Find where the given text appears and provide that cell's center as (x, y) coordinate. 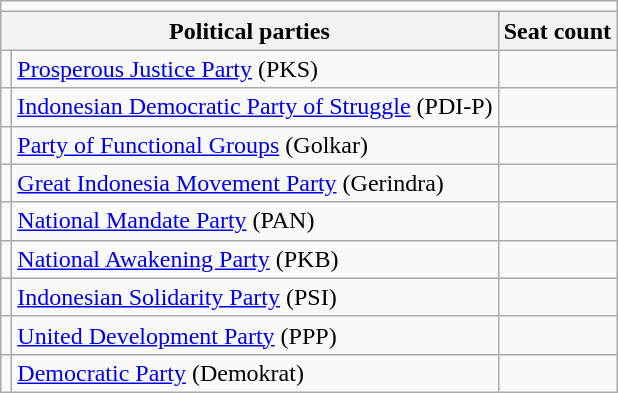
United Development Party (PPP) (255, 335)
Party of Functional Groups (Golkar) (255, 145)
Indonesian Solidarity Party (PSI) (255, 297)
National Mandate Party (PAN) (255, 221)
Seat count (557, 31)
Political parties (250, 31)
Great Indonesia Movement Party (Gerindra) (255, 183)
Indonesian Democratic Party of Struggle (PDI-P) (255, 107)
National Awakening Party (PKB) (255, 259)
Democratic Party (Demokrat) (255, 373)
Prosperous Justice Party (PKS) (255, 69)
